Identify which cell holds the provided text, then report its [x, y] central coordinate. 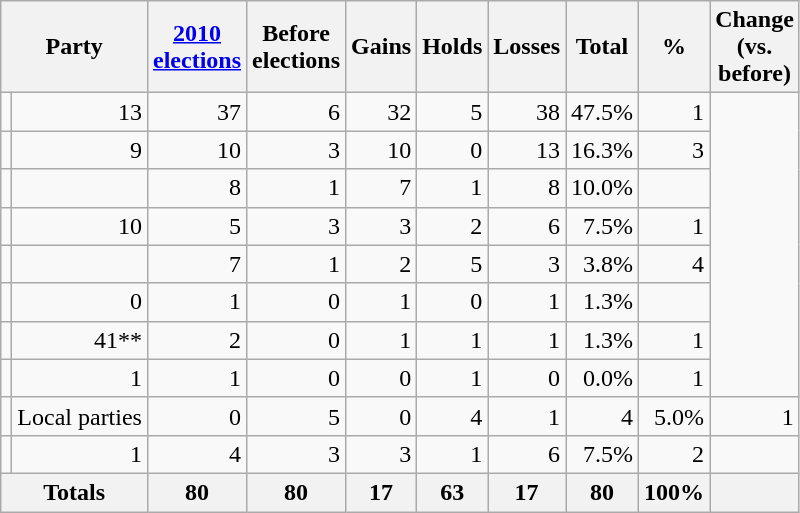
32 [382, 112]
37 [196, 112]
9 [80, 150]
16.3% [602, 150]
Holds [452, 47]
0.0% [602, 378]
Party [74, 47]
5.0% [674, 416]
3.8% [602, 264]
Totals [74, 492]
100% [674, 492]
Gains [382, 47]
Change (vs. before) [755, 47]
38 [527, 112]
2010 elections [196, 47]
47.5% [602, 112]
Losses [527, 47]
10.0% [602, 188]
Total [602, 47]
% [674, 47]
63 [452, 492]
41** [80, 340]
Local parties [80, 416]
Before elections [296, 47]
